Output the [x, y] coordinate of the center of the cell containing the given text.  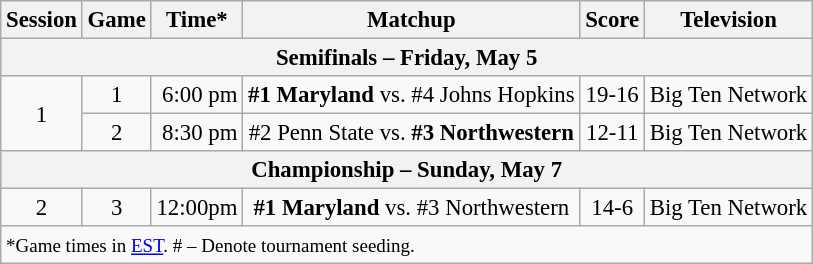
8:30 pm [197, 133]
Session [42, 20]
12:00pm [197, 208]
Championship – Sunday, May 7 [407, 170]
#1 Maryland vs. #4 Johns Hopkins [412, 95]
Matchup [412, 20]
Score [612, 20]
*Game times in EST. # – Denote tournament seeding. [407, 245]
#2 Penn State vs. #3 Northwestern [412, 133]
14-6 [612, 208]
Game [116, 20]
6:00 pm [197, 95]
19-16 [612, 95]
Television [728, 20]
#1 Maryland vs. #3 Northwestern [412, 208]
12-11 [612, 133]
Time* [197, 20]
3 [116, 208]
Semifinals – Friday, May 5 [407, 58]
